Capture the cell that displays the provided text and extract its (x, y) central coordinate. 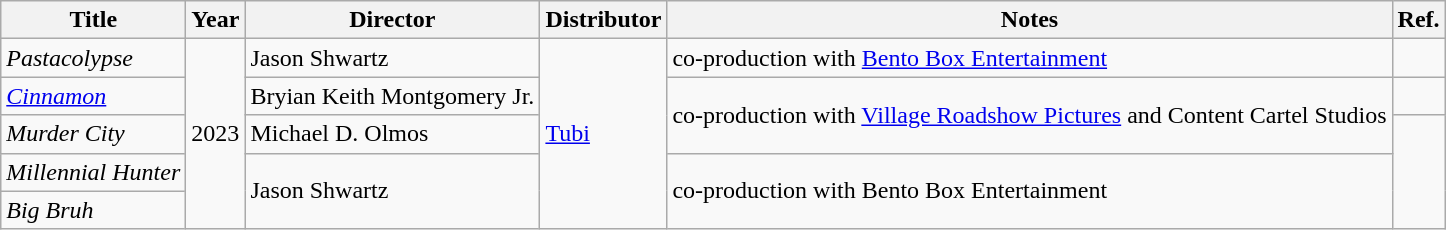
Distributor (604, 20)
co-production with Village Roadshow Pictures and Content Cartel Studios (1030, 115)
Notes (1030, 20)
Ref. (1418, 20)
Big Bruh (94, 210)
Cinnamon (94, 96)
Director (392, 20)
2023 (216, 134)
Tubi (604, 134)
Michael D. Olmos (392, 134)
Bryian Keith Montgomery Jr. (392, 96)
Millennial Hunter (94, 172)
Pastacolypse (94, 58)
Title (94, 20)
Murder City (94, 134)
Year (216, 20)
